Return the [X, Y] coordinate for the center point of the cell that contains the specified text.  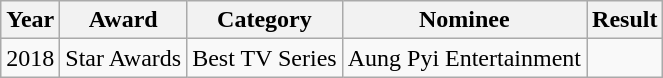
Year [30, 20]
Aung Pyi Entertainment [464, 58]
Best TV Series [265, 58]
Star Awards [124, 58]
2018 [30, 58]
Nominee [464, 20]
Result [625, 20]
Award [124, 20]
Category [265, 20]
